Return [X, Y] of the center of cell containing provided text 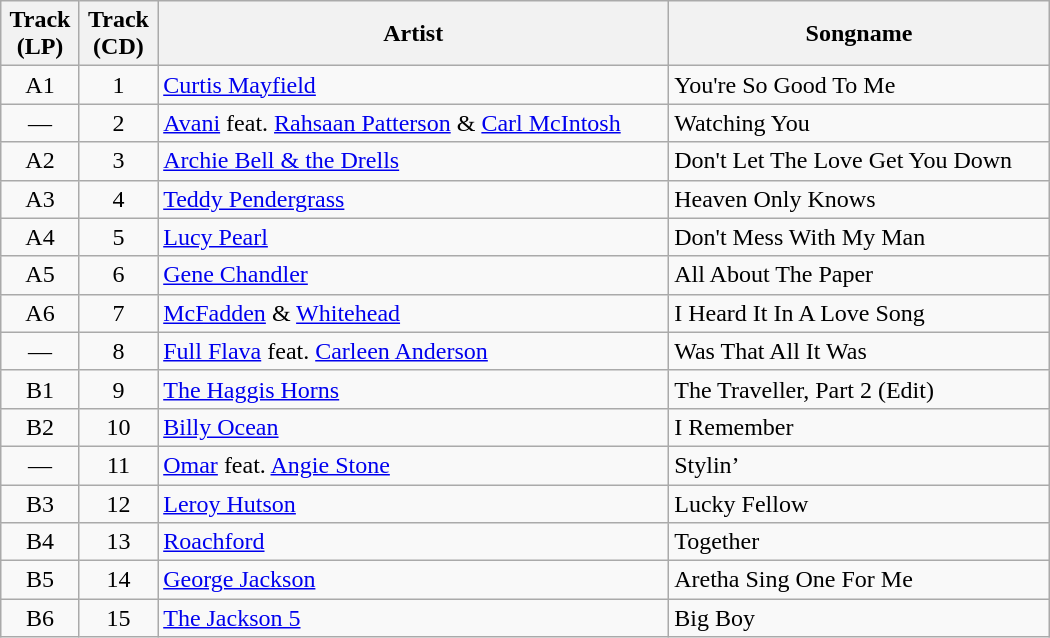
B2 [40, 427]
Watching You [860, 123]
B3 [40, 503]
10 [118, 427]
5 [118, 237]
Curtis Mayfield [414, 85]
14 [118, 580]
3 [118, 161]
McFadden & Whitehead [414, 313]
6 [118, 275]
A1 [40, 85]
4 [118, 199]
A3 [40, 199]
A5 [40, 275]
13 [118, 542]
All About The Paper [860, 275]
You're So Good To Me [860, 85]
Omar feat. Angie Stone [414, 465]
15 [118, 618]
B6 [40, 618]
The Jackson 5 [414, 618]
Aretha Sing One For Me [860, 580]
A6 [40, 313]
I Remember [860, 427]
Track(CD) [118, 34]
Stylin’ [860, 465]
9 [118, 389]
Leroy Hutson [414, 503]
Archie Bell & the Drells [414, 161]
Roachford [414, 542]
1 [118, 85]
8 [118, 351]
2 [118, 123]
B4 [40, 542]
Track(LP) [40, 34]
A4 [40, 237]
Heaven Only Knows [860, 199]
7 [118, 313]
Don't Mess With My Man [860, 237]
Songname [860, 34]
B5 [40, 580]
The Haggis Horns [414, 389]
The Traveller, Part 2 (Edit) [860, 389]
George Jackson [414, 580]
Avani feat. Rahsaan Patterson & Carl McIntosh [414, 123]
A2 [40, 161]
I Heard It In A Love Song [860, 313]
Billy Ocean [414, 427]
Lucky Fellow [860, 503]
11 [118, 465]
Teddy Pendergrass [414, 199]
Don't Let The Love Get You Down [860, 161]
12 [118, 503]
Together [860, 542]
Artist [414, 34]
Big Boy [860, 618]
Full Flava feat. Carleen Anderson [414, 351]
B1 [40, 389]
Lucy Pearl [414, 237]
Gene Chandler [414, 275]
Was That All It Was [860, 351]
